Search for the cell housing the specified text and yield its (X, Y) center coordinate. 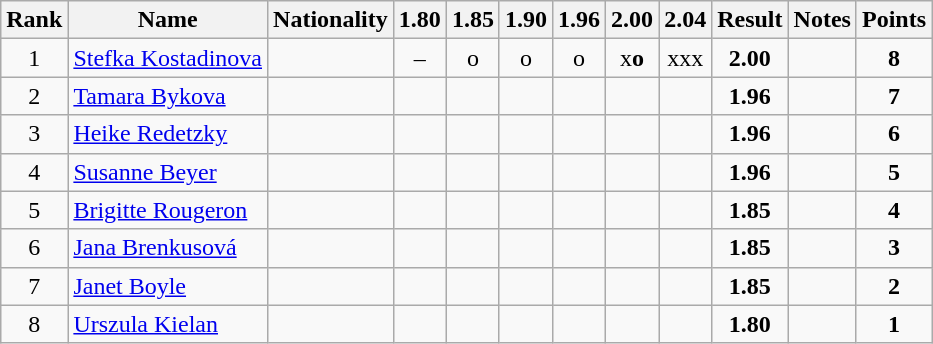
– (420, 58)
Susanne Beyer (168, 172)
Stefka Kostadinova (168, 58)
Urszula Kielan (168, 324)
Brigitte Rougeron (168, 210)
Points (894, 20)
Notes (822, 20)
Nationality (331, 20)
xxx (686, 58)
Result (750, 20)
xo (632, 58)
Jana Brenkusová (168, 248)
Heike Redetzky (168, 134)
Janet Boyle (168, 286)
Rank (34, 20)
Name (168, 20)
1.90 (526, 20)
Tamara Bykova (168, 96)
2.04 (686, 20)
